Identify which cell holds the provided text, then report its [x, y] central coordinate. 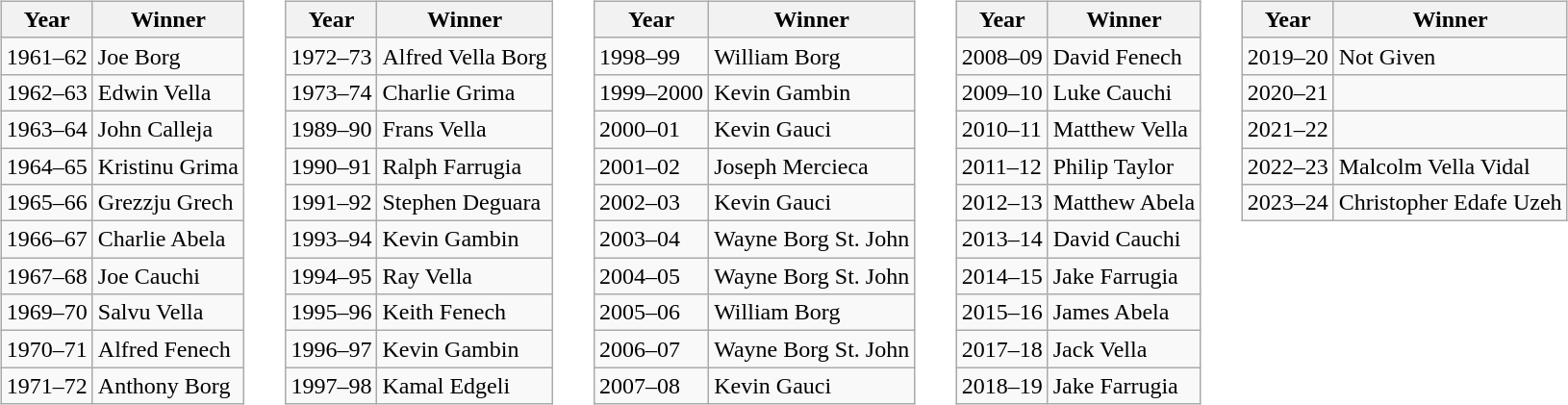
Keith Fenech [465, 313]
2015–16 [1002, 313]
2002–03 [652, 203]
2001–02 [652, 166]
2014–15 [1002, 276]
2019–20 [1287, 56]
Kamal Edgeli [465, 386]
Joe Borg [167, 56]
2008–09 [1002, 56]
2004–05 [652, 276]
1961–62 [46, 56]
Kristinu Grima [167, 166]
1995–96 [331, 313]
Charlie Grima [465, 92]
1967–68 [46, 276]
2017–18 [1002, 349]
2003–04 [652, 240]
Alfred Vella Borg [465, 56]
Luke Cauchi [1124, 92]
1972–73 [331, 56]
2013–14 [1002, 240]
Anthony Borg [167, 386]
1990–91 [331, 166]
Edwin Vella [167, 92]
1993–94 [331, 240]
Not Given [1451, 56]
1962–63 [46, 92]
Frans Vella [465, 129]
Alfred Fenech [167, 349]
2022–23 [1287, 166]
1991–92 [331, 203]
2006–07 [652, 349]
1989–90 [331, 129]
2010–11 [1002, 129]
2023–24 [1287, 203]
1971–72 [46, 386]
2012–13 [1002, 203]
2018–19 [1002, 386]
Jack Vella [1124, 349]
John Calleja [167, 129]
Christopher Edafe Uzeh [1451, 203]
2005–06 [652, 313]
Matthew Vella [1124, 129]
2007–08 [652, 386]
Matthew Abela [1124, 203]
1965–66 [46, 203]
1973–74 [331, 92]
James Abela [1124, 313]
1994–95 [331, 276]
2020–21 [1287, 92]
2009–10 [1002, 92]
Joseph Mercieca [812, 166]
David Fenech [1124, 56]
2000–01 [652, 129]
1970–71 [46, 349]
Ray Vella [465, 276]
Stephen Deguara [465, 203]
1996–97 [331, 349]
Philip Taylor [1124, 166]
1966–67 [46, 240]
2021–22 [1287, 129]
2011–12 [1002, 166]
Joe Cauchi [167, 276]
Grezzju Grech [167, 203]
Ralph Farrugia [465, 166]
1969–70 [46, 313]
Salvu Vella [167, 313]
1998–99 [652, 56]
Malcolm Vella Vidal [1451, 166]
David Cauchi [1124, 240]
1964–65 [46, 166]
Charlie Abela [167, 240]
1999–2000 [652, 92]
1963–64 [46, 129]
1997–98 [331, 386]
